Search for the cell housing the specified text and yield its (X, Y) center coordinate. 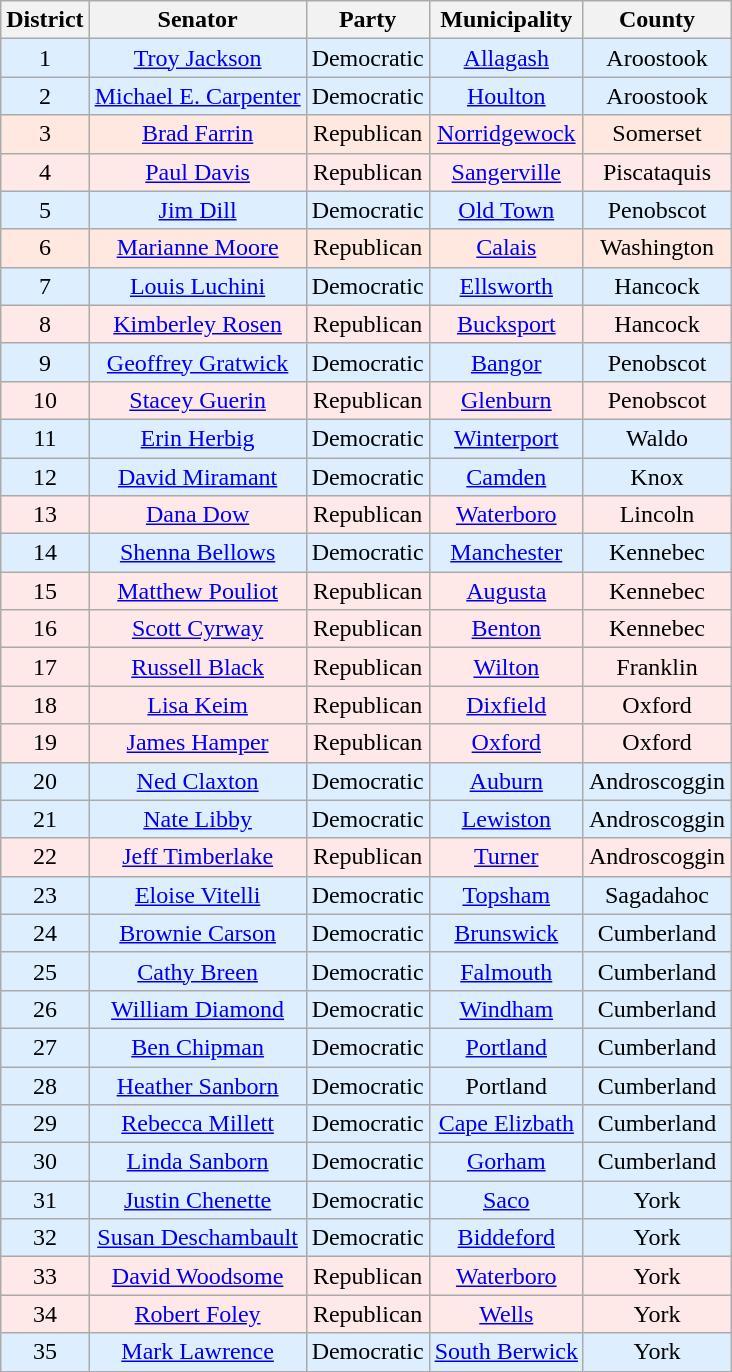
29 (45, 1124)
Senator (198, 20)
5 (45, 210)
Justin Chenette (198, 1200)
15 (45, 591)
4 (45, 172)
Lisa Keim (198, 705)
Glenburn (506, 400)
Turner (506, 857)
Sagadahoc (656, 895)
18 (45, 705)
Old Town (506, 210)
17 (45, 667)
Shenna Bellows (198, 553)
Robert Foley (198, 1314)
Auburn (506, 781)
Brunswick (506, 933)
David Woodsome (198, 1276)
Sangerville (506, 172)
8 (45, 324)
7 (45, 286)
Russell Black (198, 667)
13 (45, 515)
27 (45, 1047)
24 (45, 933)
Jeff Timberlake (198, 857)
Stacey Guerin (198, 400)
Eloise Vitelli (198, 895)
28 (45, 1085)
25 (45, 971)
Dana Dow (198, 515)
Matthew Pouliot (198, 591)
32 (45, 1238)
Gorham (506, 1162)
Norridgewock (506, 134)
Party (368, 20)
Allagash (506, 58)
22 (45, 857)
Camden (506, 477)
2 (45, 96)
Cathy Breen (198, 971)
County (656, 20)
Troy Jackson (198, 58)
Michael E. Carpenter (198, 96)
Falmouth (506, 971)
David Miramant (198, 477)
9 (45, 362)
Geoffrey Gratwick (198, 362)
Windham (506, 1009)
Topsham (506, 895)
Heather Sanborn (198, 1085)
33 (45, 1276)
Piscataquis (656, 172)
Paul Davis (198, 172)
Nate Libby (198, 819)
23 (45, 895)
Jim Dill (198, 210)
Brad Farrin (198, 134)
Louis Luchini (198, 286)
Dixfield (506, 705)
21 (45, 819)
Municipality (506, 20)
Biddeford (506, 1238)
Washington (656, 248)
19 (45, 743)
South Berwick (506, 1352)
Cape Elizbath (506, 1124)
34 (45, 1314)
Augusta (506, 591)
Lincoln (656, 515)
Kimberley Rosen (198, 324)
Knox (656, 477)
Erin Herbig (198, 438)
Scott Cyrway (198, 629)
Ned Claxton (198, 781)
35 (45, 1352)
Franklin (656, 667)
Brownie Carson (198, 933)
20 (45, 781)
31 (45, 1200)
16 (45, 629)
Wells (506, 1314)
Ellsworth (506, 286)
Wilton (506, 667)
Benton (506, 629)
26 (45, 1009)
1 (45, 58)
Lewiston (506, 819)
10 (45, 400)
14 (45, 553)
Rebecca Millett (198, 1124)
Susan Deschambault (198, 1238)
Manchester (506, 553)
Winterport (506, 438)
Bucksport (506, 324)
District (45, 20)
12 (45, 477)
Calais (506, 248)
Mark Lawrence (198, 1352)
James Hamper (198, 743)
Houlton (506, 96)
11 (45, 438)
6 (45, 248)
Somerset (656, 134)
Saco (506, 1200)
Waldo (656, 438)
Marianne Moore (198, 248)
Ben Chipman (198, 1047)
3 (45, 134)
Linda Sanborn (198, 1162)
30 (45, 1162)
Bangor (506, 362)
William Diamond (198, 1009)
